Scan for the cell matching the given text and deliver its (X, Y) coordinate at center. 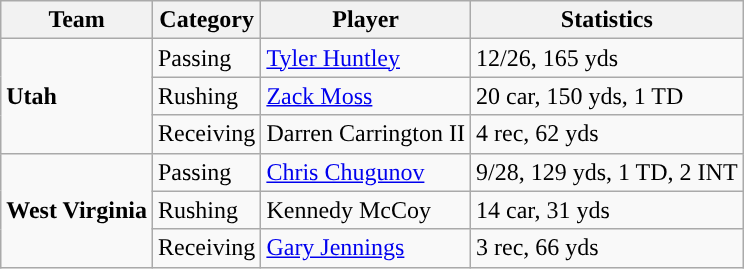
4 rec, 62 yds (608, 134)
9/28, 129 yds, 1 TD, 2 INT (608, 172)
Utah (77, 96)
12/26, 165 yds (608, 58)
Gary Jennings (366, 248)
Kennedy McCoy (366, 210)
Zack Moss (366, 96)
Player (366, 20)
20 car, 150 yds, 1 TD (608, 96)
Darren Carrington II (366, 134)
14 car, 31 yds (608, 210)
Team (77, 20)
Tyler Huntley (366, 58)
West Virginia (77, 210)
3 rec, 66 yds (608, 248)
Category (206, 20)
Statistics (608, 20)
Chris Chugunov (366, 172)
